Return the (x, y) coordinate for the center point of the cell that contains the specified text.  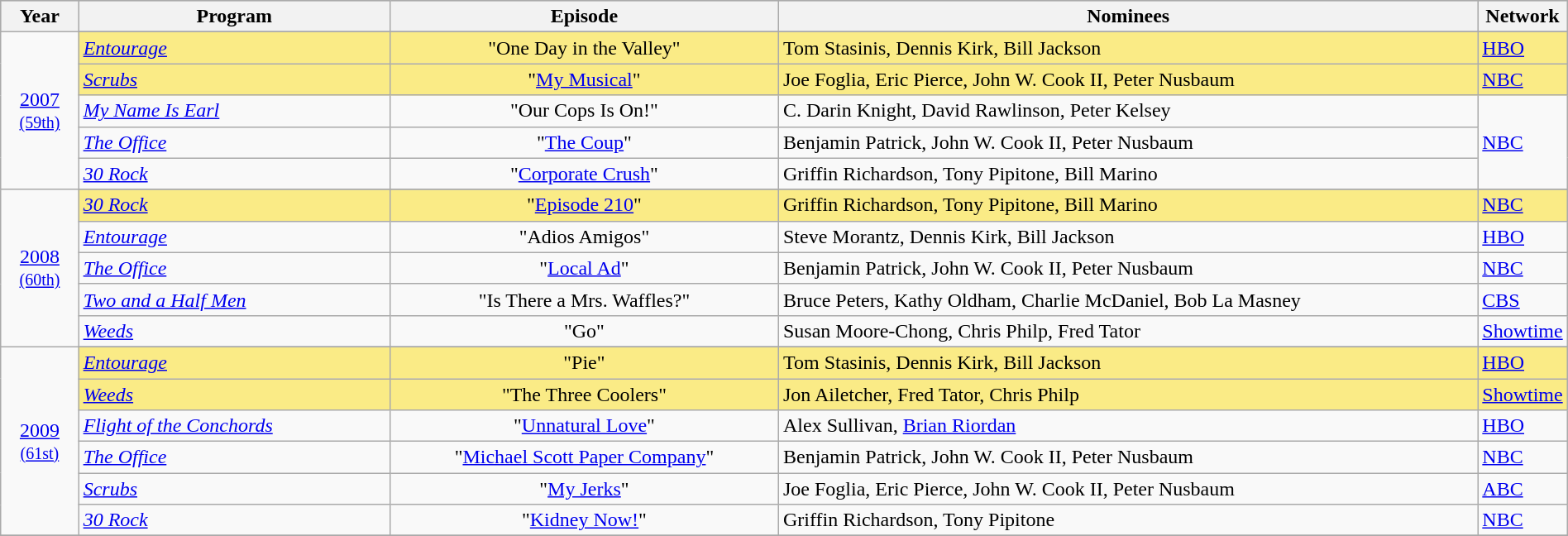
2008(60th) (40, 268)
"Is There a Mrs. Waffles?" (584, 299)
My Name Is Earl (234, 111)
"Corporate Crush" (584, 174)
"Michael Scott Paper Company" (584, 457)
Steve Morantz, Dennis Kirk, Bill Jackson (1128, 237)
"One Day in the Valley" (584, 48)
"Adios Amigos" (584, 237)
Griffin Richardson, Tony Pipitone (1128, 520)
CBS (1523, 299)
"The Coup" (584, 142)
"My Jerks" (584, 489)
Nominees (1128, 17)
Susan Moore-Chong, Chris Philp, Fred Tator (1128, 331)
Two and a Half Men (234, 299)
Program (234, 17)
Flight of the Conchords (234, 426)
2009(61st) (40, 441)
"My Musical" (584, 79)
"Episode 210" (584, 205)
Network (1523, 17)
"Our Cops Is On!" (584, 111)
"Go" (584, 331)
Bruce Peters, Kathy Oldham, Charlie McDaniel, Bob La Masney (1128, 299)
ABC (1523, 489)
"Unnatural Love" (584, 426)
"Local Ad" (584, 268)
Jon Ailetcher, Fred Tator, Chris Philp (1128, 395)
"Kidney Now!" (584, 520)
Alex Sullivan, Brian Riordan (1128, 426)
"The Three Coolers" (584, 395)
"Pie" (584, 362)
Episode (584, 17)
2007(59th) (40, 111)
C. Darin Knight, David Rawlinson, Peter Kelsey (1128, 111)
Year (40, 17)
